From the cell containing the given text, extract its center point as [X, Y] coordinate. 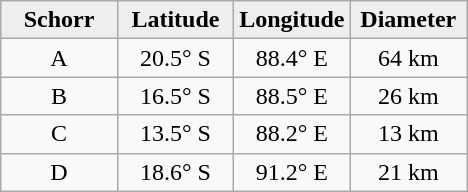
13 km [408, 134]
13.5° S [175, 134]
20.5° S [175, 58]
18.6° S [175, 172]
Latitude [175, 20]
88.5° E [292, 96]
64 km [408, 58]
D [59, 172]
26 km [408, 96]
88.4° E [292, 58]
88.2° E [292, 134]
A [59, 58]
B [59, 96]
Longitude [292, 20]
C [59, 134]
91.2° E [292, 172]
Diameter [408, 20]
16.5° S [175, 96]
Schorr [59, 20]
21 km [408, 172]
